Locate the cell with the specified text and output its [x, y] center coordinate. 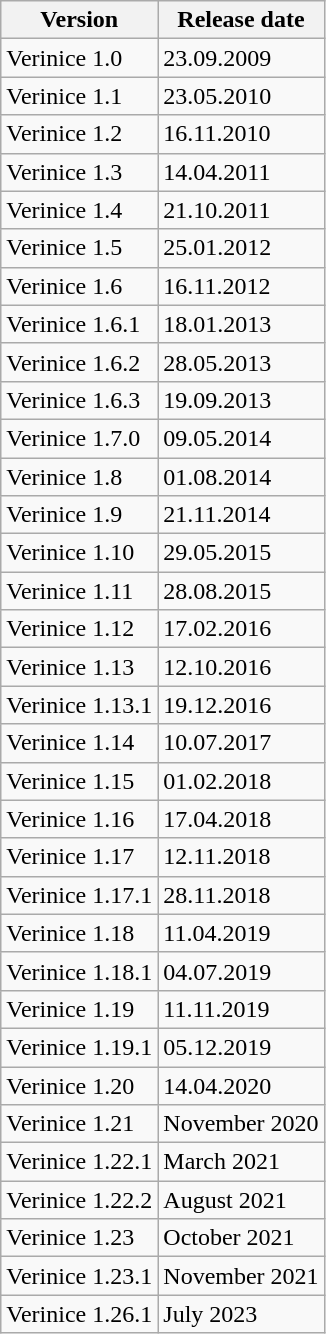
19.12.2016 [241, 705]
Verinice 1.6.2 [80, 362]
November 2020 [241, 1124]
18.01.2013 [241, 324]
29.05.2015 [241, 553]
Verinice 1.16 [80, 819]
Verinice 1.17.1 [80, 895]
Verinice 1.12 [80, 629]
Verinice 1.17 [80, 857]
Verinice 1.7.0 [80, 438]
March 2021 [241, 1162]
Verinice 1.6.1 [80, 324]
Verinice 1.4 [80, 210]
Verinice 1.1 [80, 96]
01.02.2018 [241, 781]
Verinice 1.0 [80, 58]
25.01.2012 [241, 248]
Verinice 1.5 [80, 248]
12.11.2018 [241, 857]
05.12.2019 [241, 1047]
Verinice 1.19 [80, 1009]
17.04.2018 [241, 819]
01.08.2014 [241, 477]
Verinice 1.13.1 [80, 705]
04.07.2019 [241, 971]
Verinice 1.15 [80, 781]
Verinice 1.23.1 [80, 1276]
Verinice 1.21 [80, 1124]
Verinice 1.26.1 [80, 1314]
16.11.2012 [241, 286]
Version [80, 20]
16.11.2010 [241, 134]
Verinice 1.22.1 [80, 1162]
09.05.2014 [241, 438]
Verinice 1.20 [80, 1085]
28.05.2013 [241, 362]
Verinice 1.8 [80, 477]
14.04.2020 [241, 1085]
23.09.2009 [241, 58]
11.04.2019 [241, 933]
19.09.2013 [241, 400]
October 2021 [241, 1238]
Verinice 1.10 [80, 553]
10.07.2017 [241, 743]
21.11.2014 [241, 515]
Verinice 1.9 [80, 515]
23.05.2010 [241, 96]
Verinice 1.13 [80, 667]
August 2021 [241, 1200]
11.11.2019 [241, 1009]
Release date [241, 20]
Verinice 1.19.1 [80, 1047]
21.10.2011 [241, 210]
17.02.2016 [241, 629]
November 2021 [241, 1276]
12.10.2016 [241, 667]
14.04.2011 [241, 172]
Verinice 1.18 [80, 933]
28.08.2015 [241, 591]
Verinice 1.2 [80, 134]
Verinice 1.6 [80, 286]
Verinice 1.11 [80, 591]
Verinice 1.14 [80, 743]
28.11.2018 [241, 895]
July 2023 [241, 1314]
Verinice 1.23 [80, 1238]
Verinice 1.18.1 [80, 971]
Verinice 1.22.2 [80, 1200]
Verinice 1.6.3 [80, 400]
Verinice 1.3 [80, 172]
